Scan for the cell matching the given text and deliver its [x, y] coordinate at center. 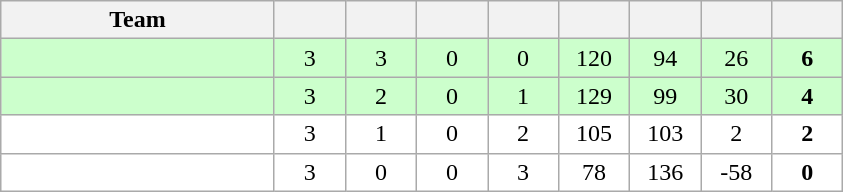
26 [736, 58]
94 [666, 58]
4 [808, 96]
105 [594, 134]
136 [666, 172]
30 [736, 96]
120 [594, 58]
78 [594, 172]
Team [138, 20]
129 [594, 96]
-58 [736, 172]
99 [666, 96]
103 [666, 134]
6 [808, 58]
